Identify which cell holds the provided text, then report its (x, y) central coordinate. 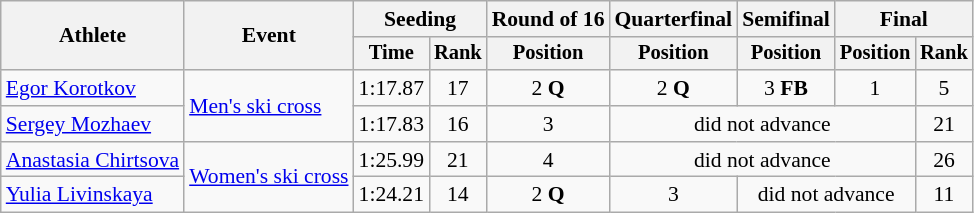
1 (875, 88)
1:17.87 (392, 88)
1:24.21 (392, 195)
11 (944, 195)
14 (458, 195)
Time (392, 54)
17 (458, 88)
Athlete (92, 36)
Sergey Mozhaev (92, 124)
Round of 16 (548, 19)
16 (458, 124)
26 (944, 160)
3 FB (786, 88)
Quarterfinal (673, 19)
Event (268, 36)
Men's ski cross (268, 106)
1:17.83 (392, 124)
Final (904, 19)
Semifinal (786, 19)
1:25.99 (392, 160)
Yulia Livinskaya (92, 195)
5 (944, 88)
Anastasia Chirtsova (92, 160)
Seeding (420, 19)
4 (548, 160)
Egor Korotkov (92, 88)
Women's ski cross (268, 178)
